For the text-containing cell, return its midpoint in (x, y) coordinate format. 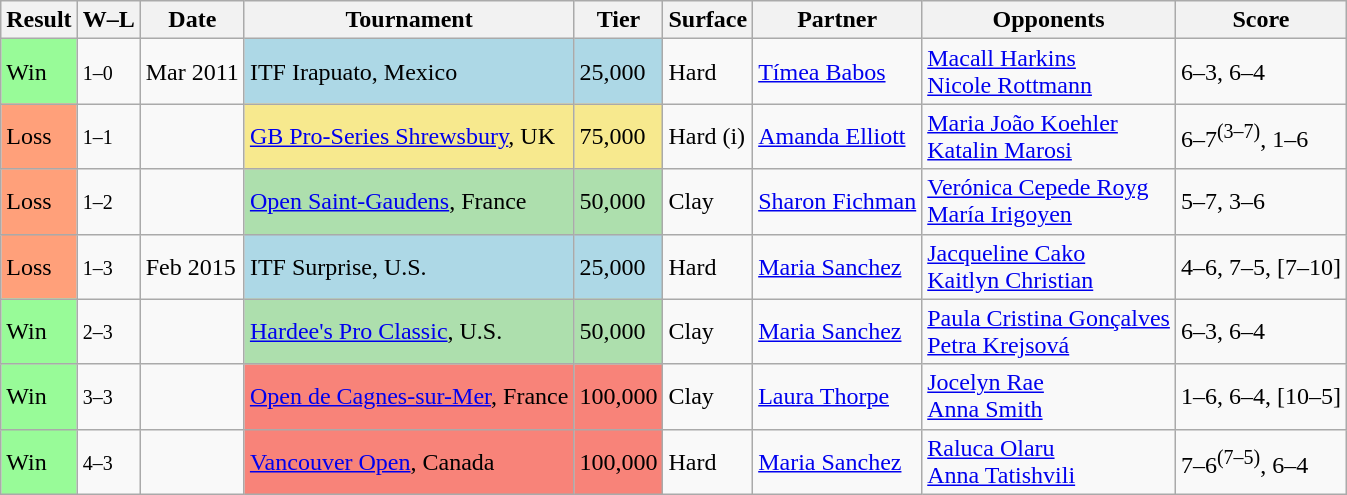
Open Saint-Gaudens, France (409, 202)
Hard (i) (708, 136)
Amanda Elliott (838, 136)
1–1 (108, 136)
7–6(7–5), 6–4 (1260, 462)
Surface (708, 20)
6–7(3–7), 1–6 (1260, 136)
1–2 (108, 202)
Score (1260, 20)
Mar 2011 (192, 72)
ITF Surprise, U.S. (409, 266)
Vancouver Open, Canada (409, 462)
3–3 (108, 396)
Paula Cristina Gonçalves Petra Krejsová (1049, 332)
Macall Harkins Nicole Rottmann (1049, 72)
2–3 (108, 332)
4–3 (108, 462)
5–7, 3–6 (1260, 202)
W–L (108, 20)
75,000 (618, 136)
Open de Cagnes-sur-Mer, France (409, 396)
Opponents (1049, 20)
GB Pro-Series Shrewsbury, UK (409, 136)
Laura Thorpe (838, 396)
Tímea Babos (838, 72)
Raluca Olaru Anna Tatishvili (1049, 462)
Maria João Koehler Katalin Marosi (1049, 136)
Result (39, 20)
Date (192, 20)
Partner (838, 20)
Tier (618, 20)
Jocelyn Rae Anna Smith (1049, 396)
Tournament (409, 20)
1–3 (108, 266)
4–6, 7–5, [7–10] (1260, 266)
Sharon Fichman (838, 202)
1–0 (108, 72)
Feb 2015 (192, 266)
1–6, 6–4, [10–5] (1260, 396)
Verónica Cepede Royg María Irigoyen (1049, 202)
Jacqueline Cako Kaitlyn Christian (1049, 266)
Hardee's Pro Classic, U.S. (409, 332)
ITF Irapuato, Mexico (409, 72)
